Output the [x, y] coordinate of the center of the cell containing the given text.  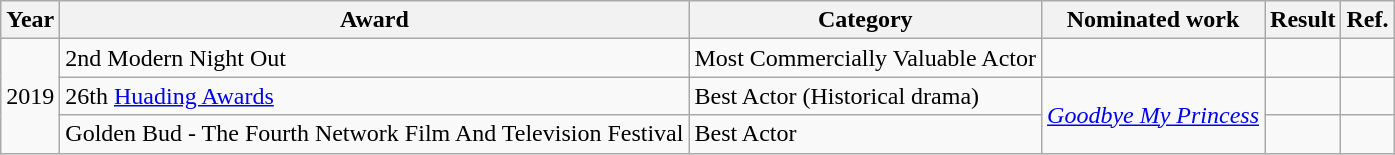
Best Actor [866, 134]
Most Commercially Valuable Actor [866, 58]
Nominated work [1154, 20]
Category [866, 20]
2nd Modern Night Out [374, 58]
Year [30, 20]
Best Actor (Historical drama) [866, 96]
Goodbye My Princess [1154, 115]
Award [374, 20]
Ref. [1368, 20]
Result [1303, 20]
2019 [30, 96]
26th Huading Awards [374, 96]
Golden Bud - The Fourth Network Film And Television Festival [374, 134]
